Output the (X, Y) coordinate of the center of the cell containing the given text.  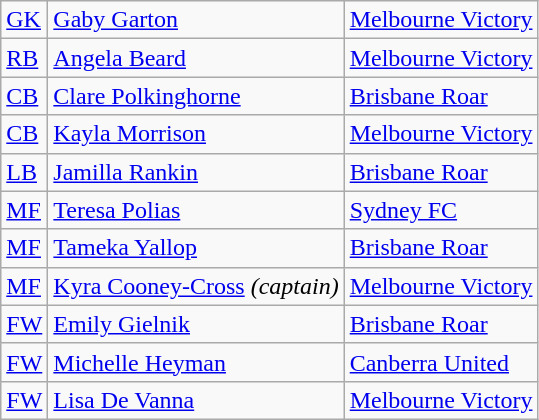
Jamilla Rankin (196, 172)
LB (24, 172)
GK (24, 20)
Tameka Yallop (196, 248)
Michelle Heyman (196, 362)
Teresa Polias (196, 210)
Lisa De Vanna (196, 400)
Angela Beard (196, 58)
Sydney FC (441, 210)
Emily Gielnik (196, 324)
Clare Polkinghorne (196, 96)
Gaby Garton (196, 20)
Kyra Cooney-Cross (captain) (196, 286)
RB (24, 58)
Kayla Morrison (196, 134)
Canberra United (441, 362)
